Scan for the cell matching the given text and deliver its [X, Y] coordinate at center. 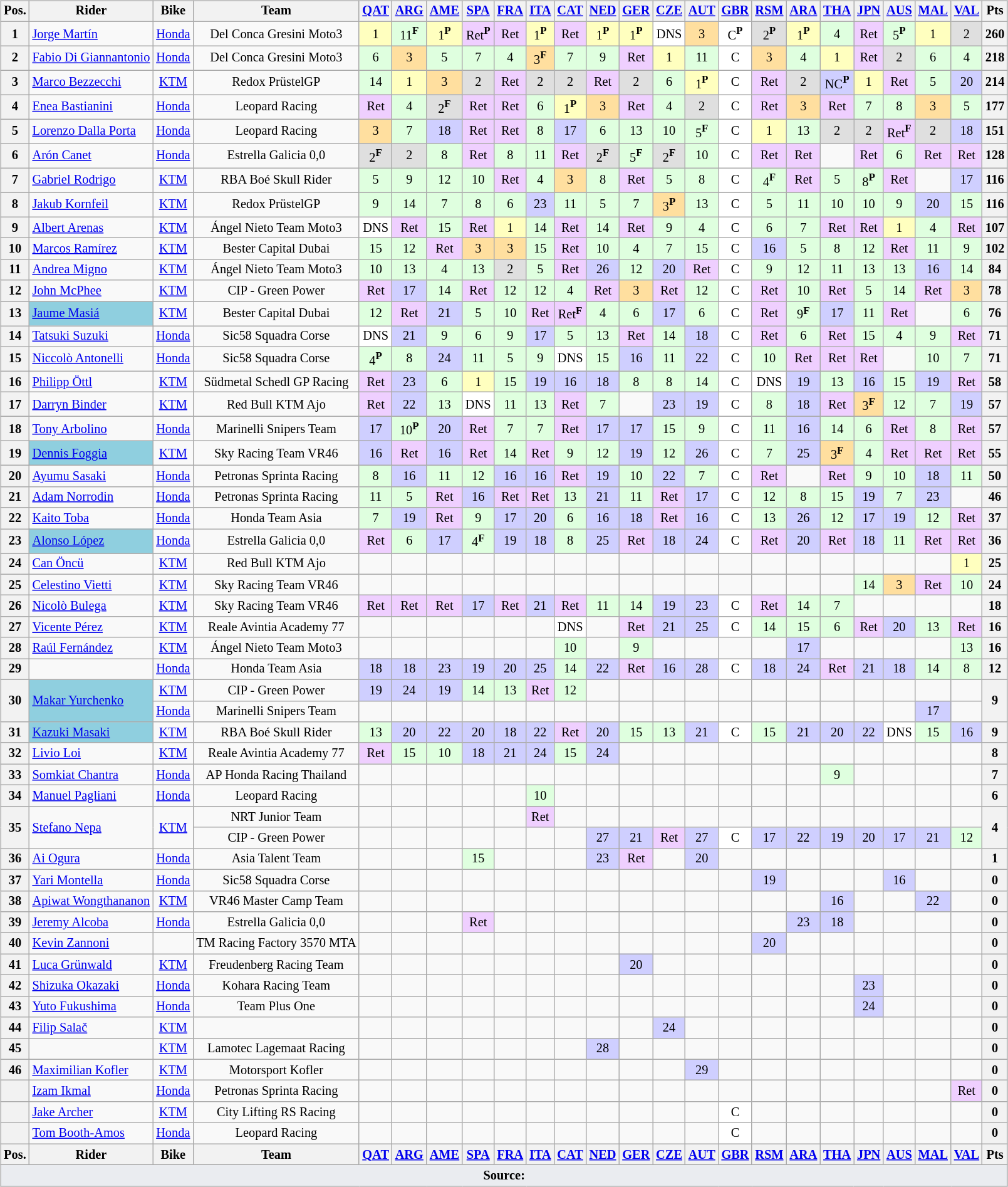
Kohara Racing Team [276, 986]
Kazuki Masaki [91, 733]
9F [803, 313]
31 [15, 733]
35 [15, 827]
Ai Ogura [91, 859]
Asia Talent Team [276, 859]
Livio Loi [91, 753]
Celestino Vietti [91, 585]
Südmetal Schedl GP Racing [276, 382]
11F [410, 34]
Kaito Toba [91, 518]
Niccolò Antonelli [91, 358]
128 [995, 155]
2P [769, 34]
Gabriel Rodrigo [91, 180]
Dennis Foggia [91, 454]
Raúl Fernández [91, 648]
10P [410, 429]
5P [899, 34]
33 [15, 775]
44 [15, 1028]
Apiwat Wongthananon [91, 901]
Team Plus One [276, 1007]
4P [375, 358]
177 [995, 107]
Yuto Fukushima [91, 1007]
Marco Bezzecchi [91, 83]
NRT Junior Team [276, 817]
Jeremy Alcoba [91, 923]
Ayumu Sasaki [91, 476]
34 [15, 796]
214 [995, 83]
Philipp Öttl [91, 382]
AP Honda Racing Thailand [276, 775]
218 [995, 58]
32 [15, 753]
VR46 Master Camp Team [276, 901]
30 [15, 701]
Luca Grünwald [91, 965]
Tatsuki Suzuki [91, 337]
Albert Arenas [91, 227]
Jakub Kornfeil [91, 204]
55 [995, 454]
Fabio Di Giannantonio [91, 58]
78 [995, 291]
Maximilian Kofler [91, 1070]
Lorenzo Dalla Porta [91, 132]
Izam Ikmal [91, 1091]
151 [995, 132]
Manuel Pagliani [91, 796]
Makar Yurchenko [91, 701]
NCP [837, 83]
John McPhee [91, 291]
Adam Norrodin [91, 497]
Alonso López [91, 541]
58 [995, 382]
Andrea Migno [91, 269]
8P [868, 180]
Darryn Binder [91, 405]
Motorsport Kofler [276, 1070]
Can Öncü [91, 564]
42 [15, 986]
Freudenberg Racing Team [276, 965]
Vicente Pérez [91, 627]
Enea Bastianini [91, 107]
City Lifting RS Racing [276, 1112]
39 [15, 923]
Tom Booth-Amos [91, 1133]
Tony Arbolino [91, 429]
Jaume Masiá [91, 313]
41 [15, 965]
43 [15, 1007]
Nicolò Bulega [91, 606]
260 [995, 34]
107 [995, 227]
Lamotec Lagemaat Racing [276, 1049]
102 [995, 249]
Kevin Zannoni [91, 943]
Arón Canet [91, 155]
CP [735, 34]
84 [995, 269]
Jorge Martín [91, 34]
38 [15, 901]
45 [15, 1049]
Jake Archer [91, 1112]
Filip Salač [91, 1028]
40 [15, 943]
RetP [478, 34]
Source: [504, 1176]
3P [669, 204]
Somkiat Chantra [91, 775]
76 [995, 313]
Stefano Nepa [91, 827]
Yari Montella [91, 880]
50 [995, 476]
Shizuka Okazaki [91, 986]
Marcos Ramírez [91, 249]
TM Racing Factory 3570 MTA [276, 943]
